Locate the cell with the specified text and output its (X, Y) center coordinate. 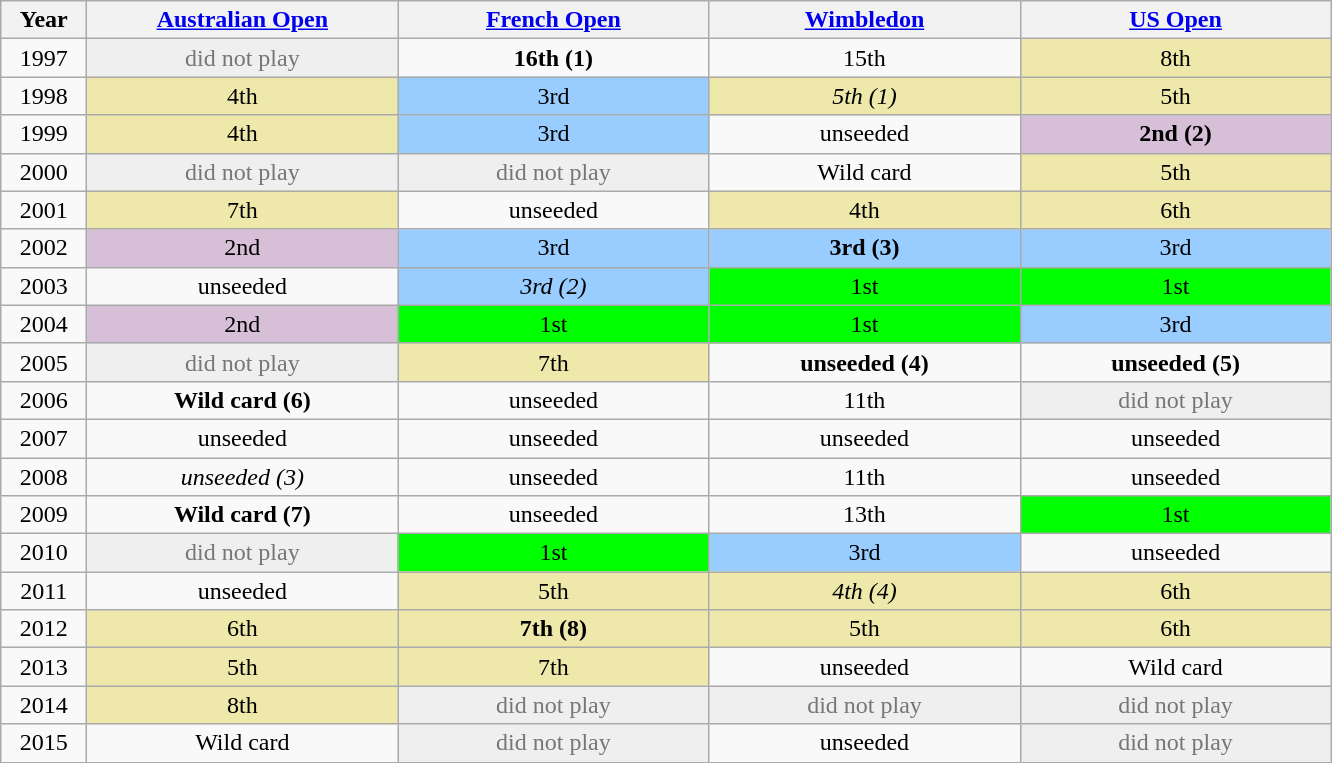
2015 (44, 743)
Australian Open (242, 20)
2010 (44, 553)
2000 (44, 172)
Wild card (6) (242, 400)
2nd (2) (1176, 134)
2013 (44, 667)
US Open (1176, 20)
7th (8) (554, 629)
1998 (44, 96)
2009 (44, 515)
2014 (44, 705)
Year (44, 20)
1999 (44, 134)
Wild card (7) (242, 515)
unseeded (3) (242, 477)
2011 (44, 591)
unseeded (4) (864, 362)
2001 (44, 210)
5th (1) (864, 96)
1997 (44, 58)
French Open (554, 20)
unseeded (5) (1176, 362)
2007 (44, 438)
2003 (44, 286)
2006 (44, 400)
Wimbledon (864, 20)
13th (864, 515)
2008 (44, 477)
2012 (44, 629)
3rd (2) (554, 286)
2005 (44, 362)
16th (1) (554, 58)
4th (4) (864, 591)
15th (864, 58)
3rd (3) (864, 248)
2002 (44, 248)
2004 (44, 324)
